For the text-containing cell, return its midpoint in [X, Y] coordinate format. 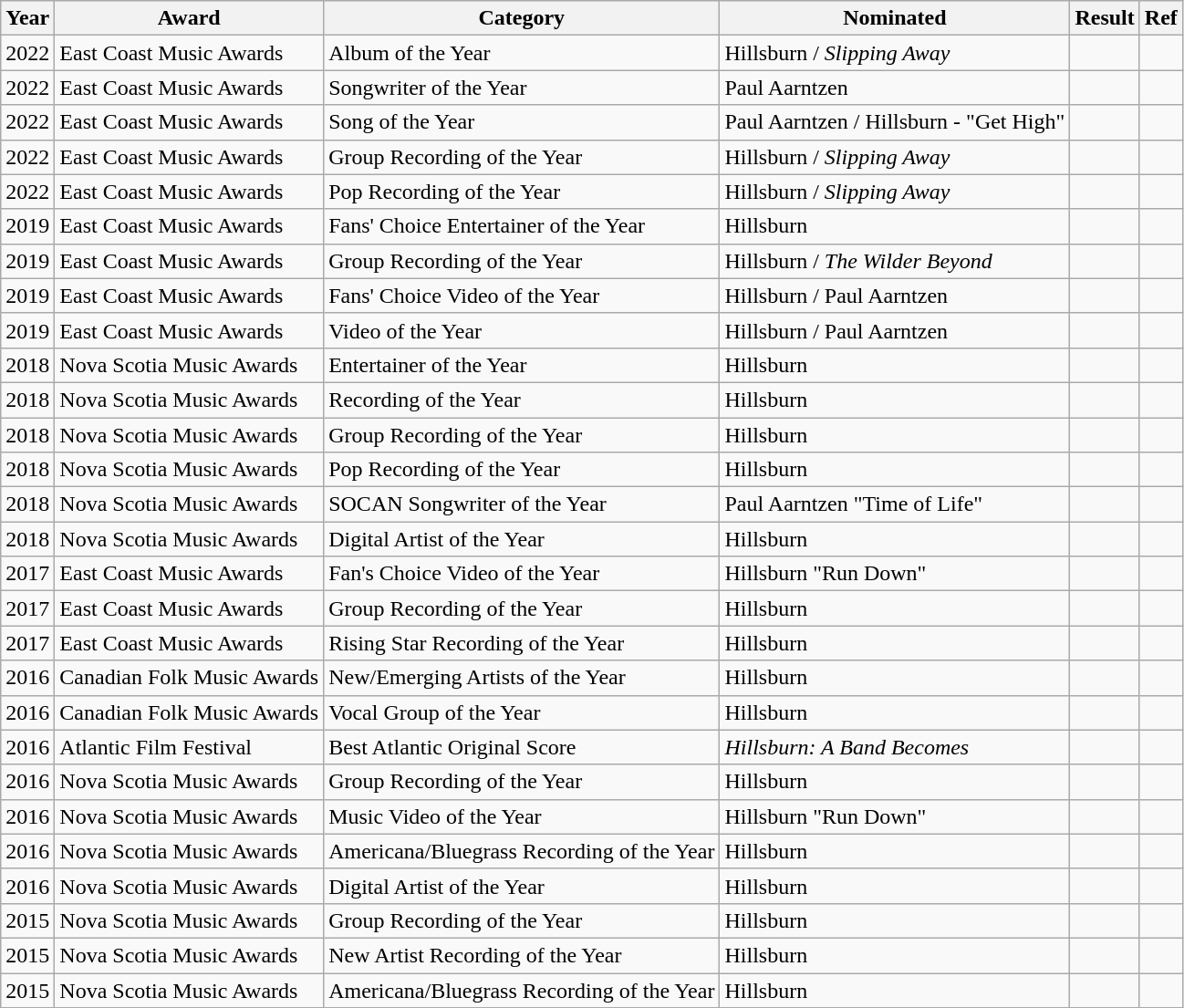
Vocal Group of the Year [522, 712]
Hillsburn / The Wilder Beyond [895, 261]
Songwriter of the Year [522, 88]
New Artist Recording of the Year [522, 955]
Nominated [895, 18]
Video of the Year [522, 330]
Song of the Year [522, 122]
Paul Aarntzen / Hillsburn - "Get High" [895, 122]
Atlantic Film Festival [190, 747]
Rising Star Recording of the Year [522, 643]
Result [1105, 18]
Hillsburn: A Band Becomes [895, 747]
Paul Aarntzen [895, 88]
Entertainer of the Year [522, 365]
Recording of the Year [522, 400]
Category [522, 18]
Award [190, 18]
Fan's Choice Video of the Year [522, 574]
Music Video of the Year [522, 816]
Best Atlantic Original Score [522, 747]
Album of the Year [522, 53]
Paul Aarntzen "Time of Life" [895, 504]
SOCAN Songwriter of the Year [522, 504]
Year [27, 18]
Fans' Choice Entertainer of the Year [522, 226]
Fans' Choice Video of the Year [522, 296]
New/Emerging Artists of the Year [522, 678]
Ref [1160, 18]
